Locate the cell with the specified text and output its (X, Y) center coordinate. 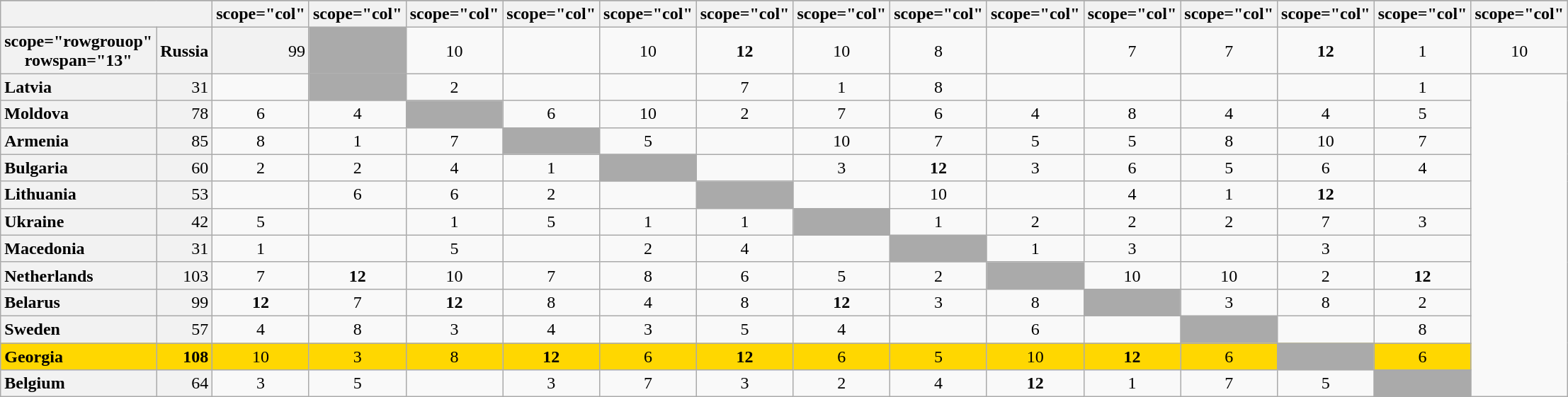
60 (184, 168)
Moldova (79, 114)
Macedonia (79, 248)
103 (184, 275)
Sweden (79, 329)
64 (184, 384)
Bulgaria (79, 168)
Netherlands (79, 275)
57 (184, 329)
Armenia (79, 141)
Latvia (79, 87)
53 (184, 195)
Belarus (79, 302)
Lithuania (79, 195)
85 (184, 141)
78 (184, 114)
Belgium (79, 384)
Ukraine (79, 221)
108 (184, 356)
scope="rowgrouop" rowspan="13" (79, 51)
42 (184, 221)
Russia (184, 51)
Georgia (79, 356)
